Output the (X, Y) coordinate of the center of the cell containing the given text.  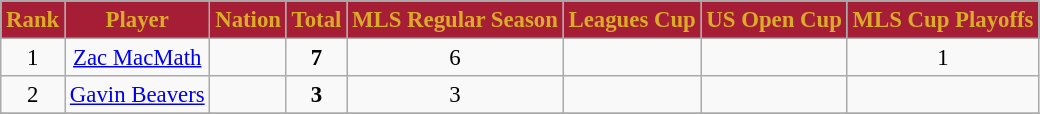
Rank (33, 20)
MLS Cup Playoffs (943, 20)
MLS Regular Season (456, 20)
7 (316, 58)
Leagues Cup (632, 20)
Total (316, 20)
US Open Cup (774, 20)
Nation (248, 20)
2 (33, 95)
Player (138, 20)
Gavin Beavers (138, 95)
6 (456, 58)
Zac MacMath (138, 58)
